Extract the (x, y) coordinate from the center of the cell holding the provided text.  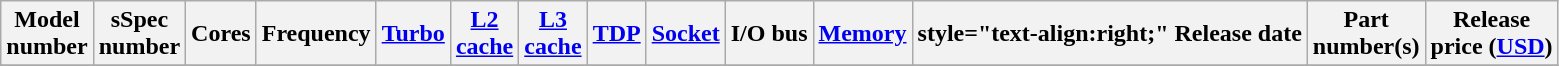
TDP (616, 34)
Frequency (316, 34)
Turbo (413, 34)
Modelnumber (47, 34)
Socket (686, 34)
Memory (862, 34)
style="text-align:right;" Release date (1110, 34)
L3cache (553, 34)
sSpecnumber (139, 34)
Cores (222, 34)
Partnumber(s) (1366, 34)
Releaseprice (USD) (1492, 34)
I/O bus (769, 34)
L2cache (484, 34)
